Determine the [X, Y] coordinate at the center of the cell enclosing the given text.  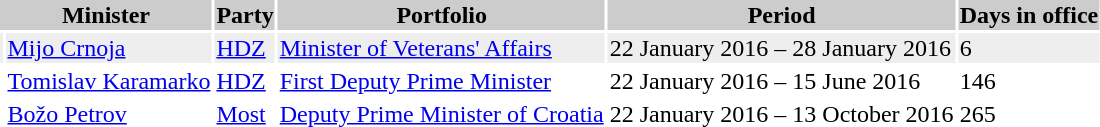
Minister of Veterans' Affairs [442, 48]
Period [782, 15]
Portfolio [442, 15]
22 January 2016 – 15 June 2016 [782, 81]
22 January 2016 – 28 January 2016 [782, 48]
Days in office [1029, 15]
First Deputy Prime Minister [442, 81]
Party [245, 15]
Mijo Crnoja [109, 48]
Tomislav Karamarko [109, 81]
146 [1029, 81]
6 [1029, 48]
Minister [106, 15]
